Search for the cell housing the specified text and yield its [X, Y] center coordinate. 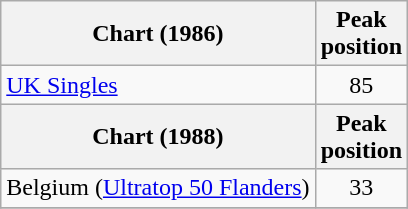
85 [361, 85]
Belgium (Ultratop 50 Flanders) [158, 188]
UK Singles [158, 85]
Chart (1986) [158, 34]
Chart (1988) [158, 136]
33 [361, 188]
